Find where the given text appears and provide that cell's center as (x, y) coordinate. 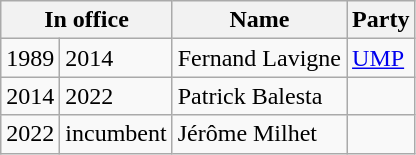
Party (381, 20)
Name (259, 20)
Fernand Lavigne (259, 58)
In office (86, 20)
Patrick Balesta (259, 96)
UMP (381, 58)
1989 (30, 58)
Jérôme Milhet (259, 134)
incumbent (116, 134)
